Find where the given text appears and provide that cell's center as (X, Y) coordinate. 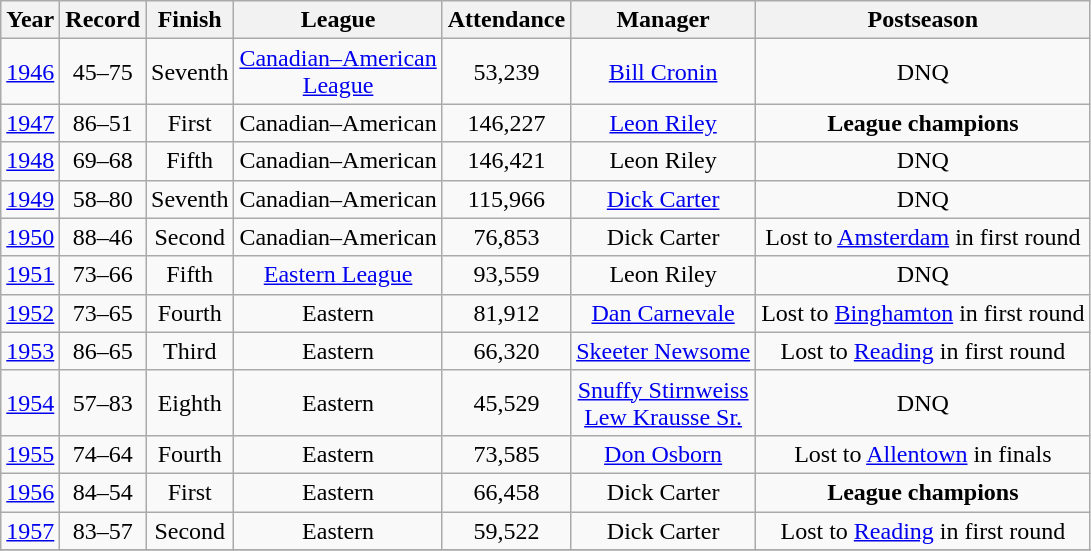
86–65 (103, 351)
Year (30, 20)
Lost to Amsterdam in first round (923, 237)
Bill Cronin (664, 72)
1951 (30, 275)
1947 (30, 123)
83–57 (103, 531)
57–83 (103, 402)
81,912 (506, 313)
Attendance (506, 20)
Canadian–AmericanLeague (338, 72)
Lost to Allentown in finals (923, 454)
Don Osborn (664, 454)
1953 (30, 351)
66,458 (506, 492)
Snuffy StirnweissLew Krausse Sr. (664, 402)
45–75 (103, 72)
146,421 (506, 161)
86–51 (103, 123)
66,320 (506, 351)
Finish (190, 20)
Postseason (923, 20)
1946 (30, 72)
Dan Carnevale (664, 313)
Third (190, 351)
74–64 (103, 454)
Eastern League (338, 275)
73,585 (506, 454)
1949 (30, 199)
1957 (30, 531)
45,529 (506, 402)
League (338, 20)
53,239 (506, 72)
69–68 (103, 161)
Eighth (190, 402)
58–80 (103, 199)
Skeeter Newsome (664, 351)
73–65 (103, 313)
115,966 (506, 199)
88–46 (103, 237)
73–66 (103, 275)
1954 (30, 402)
1952 (30, 313)
84–54 (103, 492)
1948 (30, 161)
93,559 (506, 275)
Manager (664, 20)
146,227 (506, 123)
76,853 (506, 237)
Record (103, 20)
59,522 (506, 531)
1950 (30, 237)
Lost to Binghamton in first round (923, 313)
1956 (30, 492)
1955 (30, 454)
